Determine the [X, Y] coordinate at the center of the cell enclosing the given text.  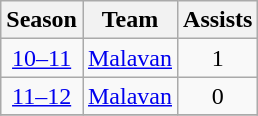
11–12 [42, 96]
Season [42, 20]
Team [130, 20]
10–11 [42, 58]
0 [218, 96]
Assists [218, 20]
1 [218, 58]
